Return the (X, Y) coordinate for the center point of the cell that contains the specified text.  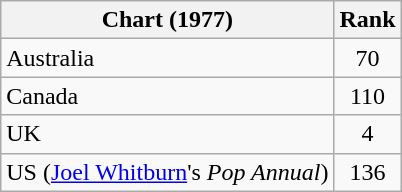
US (Joel Whitburn's Pop Annual) (168, 172)
Australia (168, 58)
Chart (1977) (168, 20)
70 (368, 58)
110 (368, 96)
Canada (168, 96)
Rank (368, 20)
4 (368, 134)
136 (368, 172)
UK (168, 134)
